Find where the given text appears and provide that cell's center as [X, Y] coordinate. 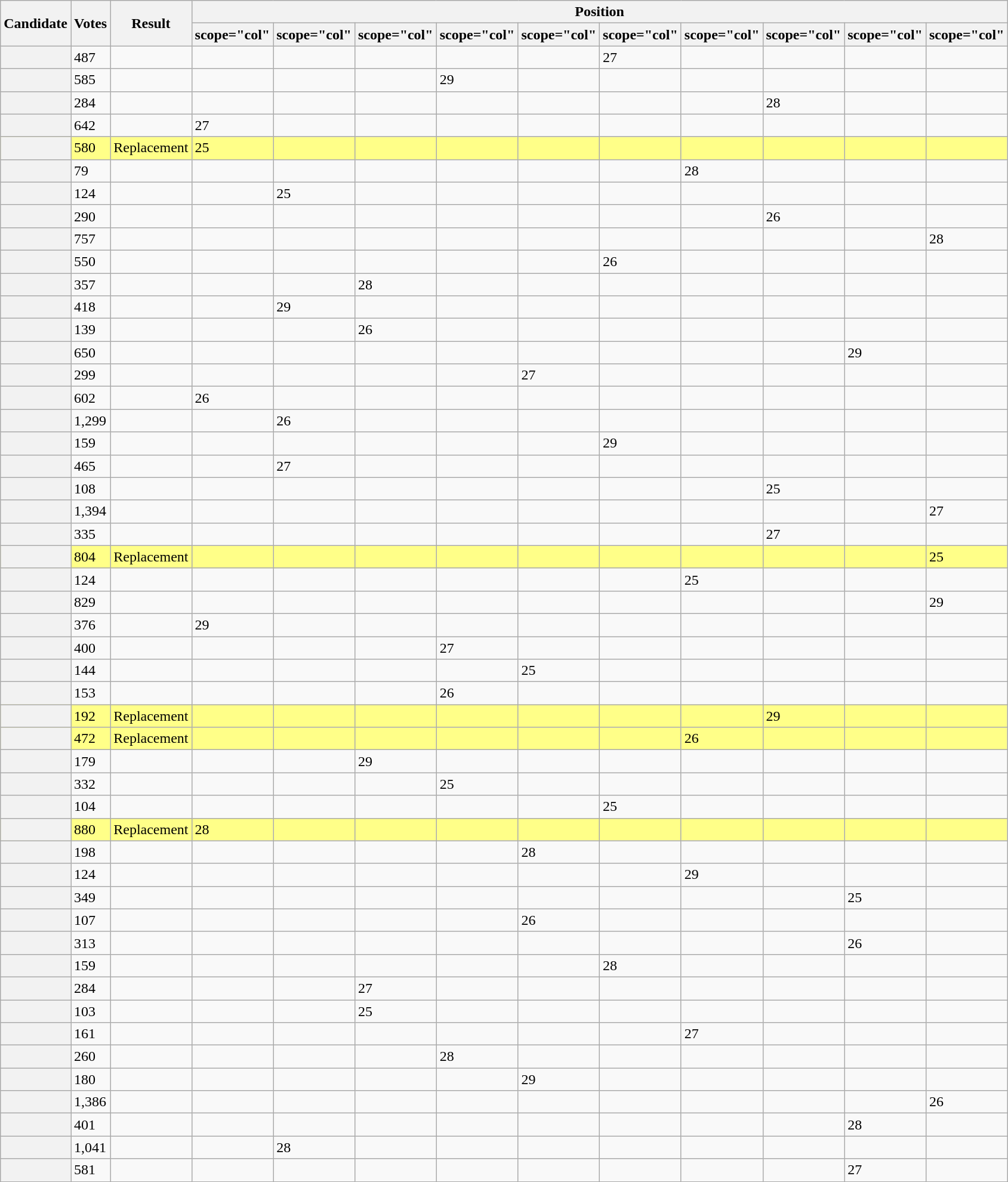
332 [90, 784]
Position [599, 12]
335 [90, 534]
400 [90, 647]
260 [90, 1057]
104 [90, 807]
487 [90, 57]
642 [90, 125]
79 [90, 171]
299 [90, 375]
1,299 [90, 421]
465 [90, 466]
1,386 [90, 1102]
349 [90, 897]
103 [90, 1011]
Candidate [36, 23]
376 [90, 625]
418 [90, 307]
580 [90, 148]
550 [90, 261]
179 [90, 761]
198 [90, 852]
757 [90, 239]
581 [90, 1170]
1,041 [90, 1147]
Result [151, 23]
153 [90, 693]
192 [90, 716]
880 [90, 829]
804 [90, 557]
108 [90, 489]
313 [90, 943]
602 [90, 398]
144 [90, 671]
1,394 [90, 511]
585 [90, 80]
161 [90, 1034]
357 [90, 285]
139 [90, 330]
650 [90, 353]
829 [90, 602]
180 [90, 1079]
472 [90, 739]
Votes [90, 23]
290 [90, 216]
401 [90, 1125]
107 [90, 920]
